Pinpoint the cell where the given text exists, returning its [x, y] midpoint coordinate. 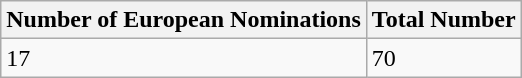
Number of European Nominations [184, 20]
Total Number [444, 20]
70 [444, 58]
17 [184, 58]
